Pinpoint the cell where the given text exists, returning its (X, Y) midpoint coordinate. 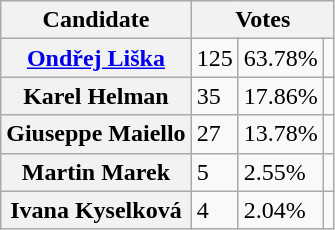
2.04% (280, 210)
27 (214, 134)
63.78% (280, 58)
Giuseppe Maiello (96, 134)
5 (214, 172)
Martin Marek (96, 172)
Karel Helman (96, 96)
Candidate (96, 20)
Ondřej Liška (96, 58)
125 (214, 58)
Ivana Kyselková (96, 210)
13.78% (280, 134)
2.55% (280, 172)
17.86% (280, 96)
35 (214, 96)
Votes (262, 20)
4 (214, 210)
